Search for the cell housing the specified text and yield its (X, Y) center coordinate. 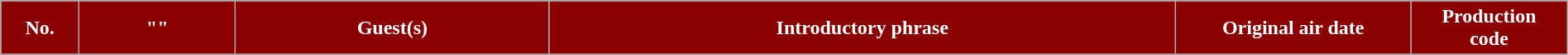
Production code (1489, 28)
Introductory phrase (863, 28)
"" (157, 28)
Guest(s) (392, 28)
Original air date (1293, 28)
No. (40, 28)
